Locate the cell with the specified text and output its [X, Y] center coordinate. 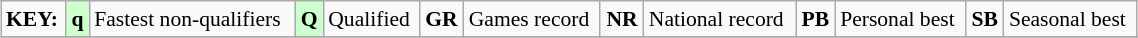
KEY: [34, 19]
SB [985, 19]
Games record [532, 19]
Fastest non-qualifiers [192, 19]
Seasonal best [1070, 19]
q [78, 19]
NR [622, 19]
Q [309, 19]
GR [442, 19]
PB [816, 19]
Personal best [900, 19]
National record [720, 19]
Qualified [371, 19]
